Output the [x, y] coordinate of the center of the cell containing the given text.  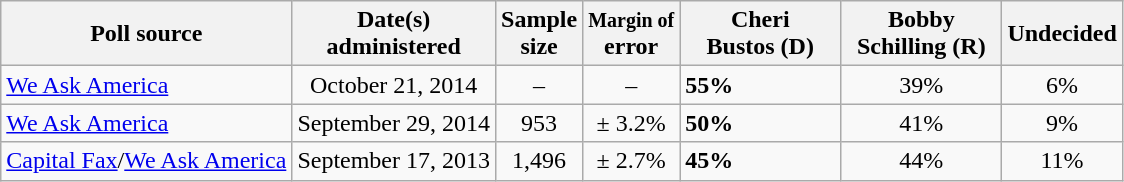
September 17, 2013 [394, 161]
11% [1062, 161]
Samplesize [540, 34]
50% [760, 123]
41% [922, 123]
CheriBustos (D) [760, 34]
Capital Fax/We Ask America [146, 161]
BobbySchilling (R) [922, 34]
39% [922, 85]
Undecided [1062, 34]
953 [540, 123]
Margin oferror [632, 34]
± 2.7% [632, 161]
6% [1062, 85]
± 3.2% [632, 123]
Poll source [146, 34]
45% [760, 161]
September 29, 2014 [394, 123]
Date(s)administered [394, 34]
44% [922, 161]
October 21, 2014 [394, 85]
55% [760, 85]
1,496 [540, 161]
9% [1062, 123]
